Pinpoint the cell where the given text exists, returning its (x, y) midpoint coordinate. 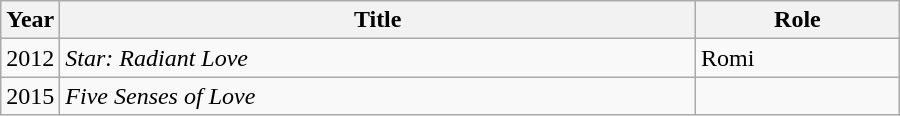
Title (378, 20)
Romi (798, 58)
Star: Radiant Love (378, 58)
2015 (30, 96)
Five Senses of Love (378, 96)
Role (798, 20)
2012 (30, 58)
Year (30, 20)
